For the text-containing cell, return its midpoint in (X, Y) coordinate format. 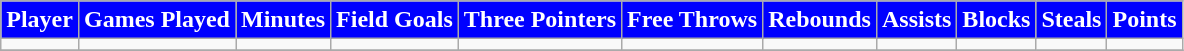
Assists (916, 20)
Player (40, 20)
Minutes (284, 20)
Steals (1072, 20)
Blocks (996, 20)
Field Goals (395, 20)
Games Played (156, 20)
Three Pointers (540, 20)
Points (1144, 20)
Rebounds (820, 20)
Free Throws (692, 20)
